Search for the cell housing the specified text and yield its (x, y) center coordinate. 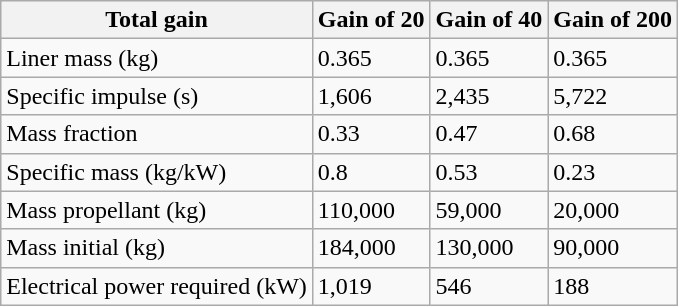
Specific impulse (s) (157, 96)
Gain of 20 (371, 20)
Total gain (157, 20)
59,000 (489, 210)
5,722 (613, 96)
Gain of 200 (613, 20)
Mass propellant (kg) (157, 210)
1,019 (371, 286)
Specific mass (kg/kW) (157, 172)
0.8 (371, 172)
188 (613, 286)
0.33 (371, 134)
110,000 (371, 210)
Gain of 40 (489, 20)
90,000 (613, 248)
0.23 (613, 172)
Electrical power required (kW) (157, 286)
1,606 (371, 96)
Mass fraction (157, 134)
184,000 (371, 248)
546 (489, 286)
Liner mass (kg) (157, 58)
2,435 (489, 96)
130,000 (489, 248)
0.47 (489, 134)
0.53 (489, 172)
20,000 (613, 210)
0.68 (613, 134)
Mass initial (kg) (157, 248)
